Locate the cell with the specified text and output its [x, y] center coordinate. 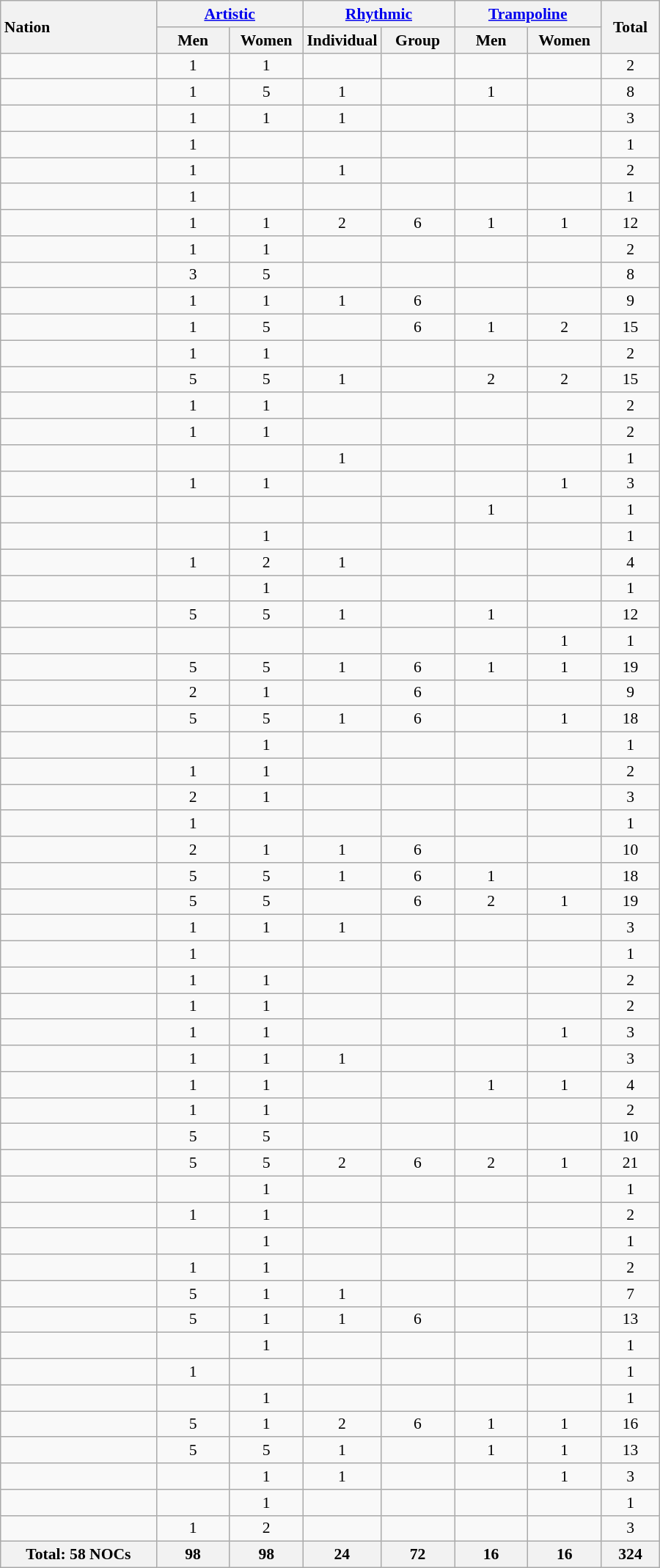
Trampoline [528, 14]
7 [631, 1294]
Artistic [230, 14]
72 [417, 1555]
Group [417, 40]
Total [631, 26]
Individual [342, 40]
Nation [78, 26]
324 [631, 1555]
Rhythmic [378, 14]
21 [631, 1163]
24 [342, 1555]
Total: 58 NOCs [78, 1555]
